Return [x, y] of the center of cell containing provided text 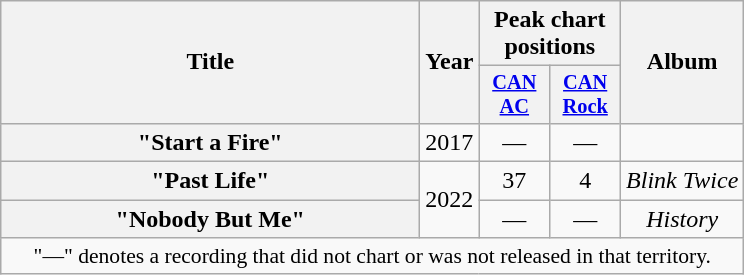
CANAC [514, 95]
37 [514, 181]
2017 [450, 142]
Title [210, 62]
2022 [450, 200]
Album [682, 62]
"Nobody But Me" [210, 219]
Peak chart positions [550, 34]
Blink Twice [682, 181]
Year [450, 62]
"Start a Fire" [210, 142]
4 [586, 181]
CANRock [586, 95]
"—" denotes a recording that did not chart or was not released in that territory. [372, 256]
History [682, 219]
"Past Life" [210, 181]
